For the text-containing cell, return its midpoint in [x, y] coordinate format. 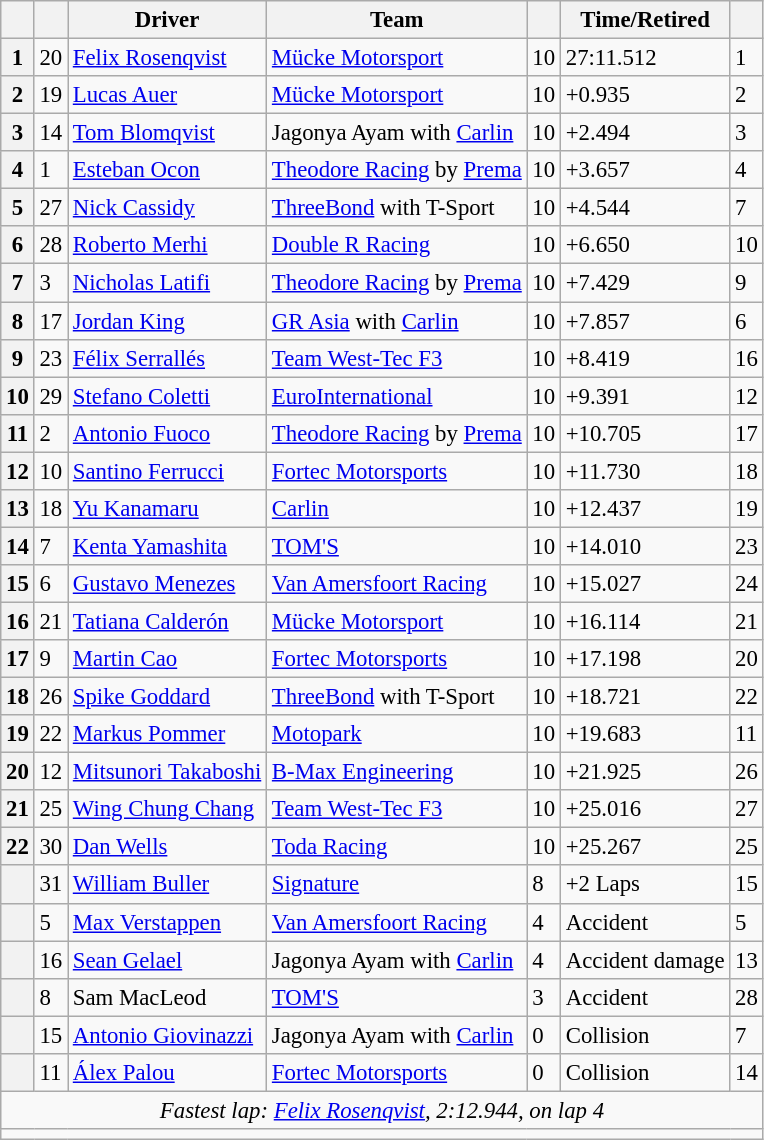
Accident damage [644, 960]
+2.494 [644, 133]
Dan Wells [168, 847]
Wing Chung Chang [168, 809]
EuroInternational [398, 396]
+25.016 [644, 809]
24 [746, 584]
Signature [398, 885]
Sean Gelael [168, 960]
Tom Blomqvist [168, 133]
Motopark [398, 734]
Álex Palou [168, 1073]
Team [398, 20]
Yu Kanamaru [168, 509]
+0.935 [644, 95]
+3.657 [644, 170]
GR Asia with Carlin [398, 321]
+11.730 [644, 471]
+15.027 [644, 584]
+6.650 [644, 245]
31 [50, 885]
William Buller [168, 885]
B-Max Engineering [398, 772]
+2 Laps [644, 885]
Nick Cassidy [168, 208]
29 [50, 396]
Félix Serrallés [168, 358]
+25.267 [644, 847]
Carlin [398, 509]
+16.114 [644, 621]
30 [50, 847]
Spike Goddard [168, 697]
Driver [168, 20]
+8.419 [644, 358]
+10.705 [644, 433]
Fastest lap: Felix Rosenqvist, 2:12.944, on lap 4 [382, 1110]
27:11.512 [644, 58]
Nicholas Latifi [168, 283]
Tatiana Calderón [168, 621]
Antonio Giovinazzi [168, 1035]
+17.198 [644, 659]
Stefano Coletti [168, 396]
Santino Ferrucci [168, 471]
+19.683 [644, 734]
Lucas Auer [168, 95]
Mitsunori Takaboshi [168, 772]
Martin Cao [168, 659]
Time/Retired [644, 20]
Toda Racing [398, 847]
+21.925 [644, 772]
Roberto Merhi [168, 245]
Antonio Fuoco [168, 433]
Double R Racing [398, 245]
Kenta Yamashita [168, 546]
Markus Pommer [168, 734]
+12.437 [644, 509]
Felix Rosenqvist [168, 58]
+4.544 [644, 208]
+18.721 [644, 697]
Sam MacLeod [168, 997]
Gustavo Menezes [168, 584]
+14.010 [644, 546]
+9.391 [644, 396]
Esteban Ocon [168, 170]
Max Verstappen [168, 922]
+7.857 [644, 321]
+7.429 [644, 283]
Jordan King [168, 321]
